Return (x, y) of the center of cell containing provided text 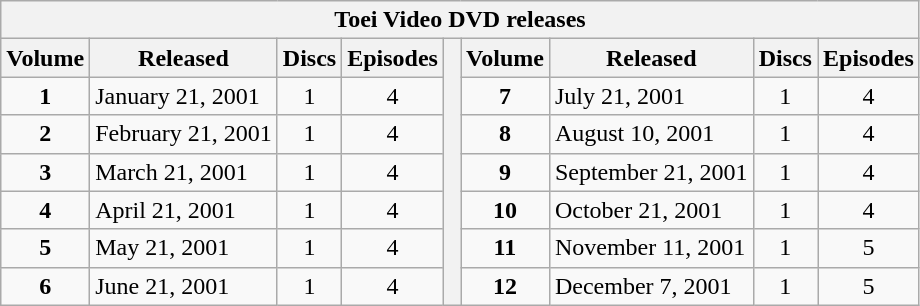
April 21, 2001 (184, 210)
March 21, 2001 (184, 172)
May 21, 2001 (184, 248)
11 (506, 248)
October 21, 2001 (651, 210)
10 (506, 210)
November 11, 2001 (651, 248)
August 10, 2001 (651, 134)
January 21, 2001 (184, 96)
6 (46, 286)
8 (506, 134)
September 21, 2001 (651, 172)
2 (46, 134)
December 7, 2001 (651, 286)
July 21, 2001 (651, 96)
February 21, 2001 (184, 134)
Toei Video DVD releases (460, 20)
9 (506, 172)
12 (506, 286)
3 (46, 172)
June 21, 2001 (184, 286)
7 (506, 96)
